Capture the cell that displays the provided text and extract its (X, Y) central coordinate. 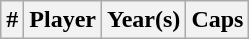
Year(s) (144, 20)
Player (63, 20)
Caps (218, 20)
# (12, 20)
